Output the (x, y) coordinate of the center of the cell containing the given text.  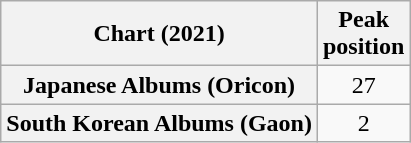
Japanese Albums (Oricon) (160, 85)
Chart (2021) (160, 34)
2 (363, 123)
27 (363, 85)
South Korean Albums (Gaon) (160, 123)
Peakposition (363, 34)
